Determine the (X, Y) coordinate at the center of the cell enclosing the given text.  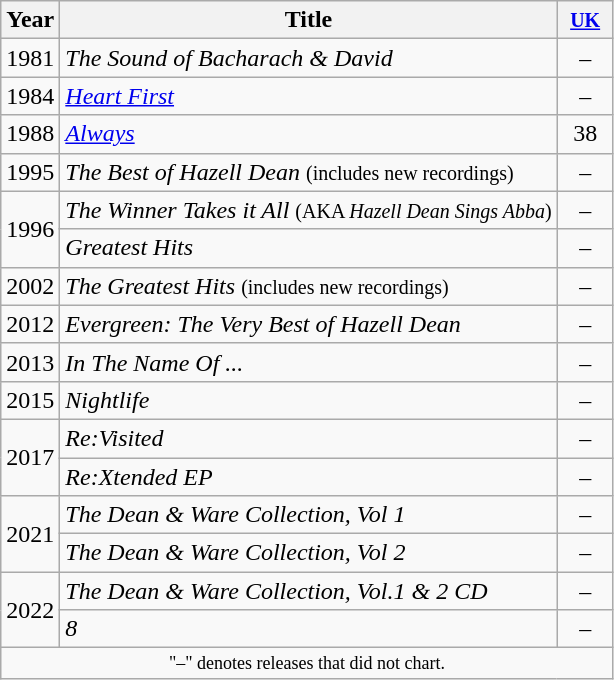
The Winner Takes it All (AKA Hazell Dean Sings Abba) (308, 210)
2002 (30, 286)
1984 (30, 96)
The Sound of Bacharach & David (308, 58)
UK (585, 20)
8 (308, 629)
In The Name Of ... (308, 362)
Title (308, 20)
1988 (30, 134)
Nightlife (308, 400)
2017 (30, 457)
Re:Visited (308, 438)
"–" denotes releases that did not chart. (307, 664)
The Best of Hazell Dean (includes new recordings) (308, 172)
Re:Xtended EP (308, 477)
The Greatest Hits (includes new recordings) (308, 286)
2022 (30, 610)
Greatest Hits (308, 248)
1981 (30, 58)
2012 (30, 324)
Evergreen: The Very Best of Hazell Dean (308, 324)
1996 (30, 229)
Heart First (308, 96)
The Dean & Ware Collection, Vol 2 (308, 553)
The Dean & Ware Collection, Vol 1 (308, 515)
The Dean & Ware Collection, Vol.1 & 2 CD (308, 591)
Always (308, 134)
2013 (30, 362)
2021 (30, 534)
Year (30, 20)
1995 (30, 172)
2015 (30, 400)
38 (585, 134)
